Locate the cell with the specified text and output its [x, y] center coordinate. 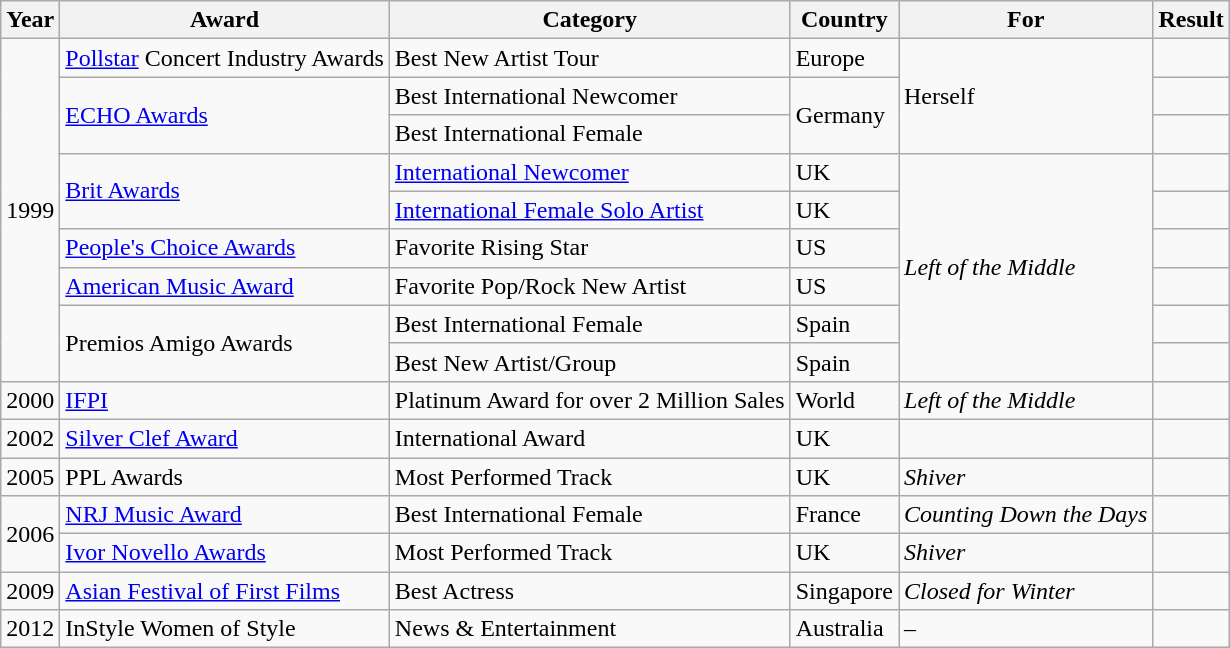
IFPI [224, 400]
International Female Solo Artist [590, 210]
2000 [30, 400]
People's Choice Awards [224, 248]
Premios Amigo Awards [224, 343]
Europe [844, 58]
PPL Awards [224, 477]
Year [30, 20]
Australia [844, 629]
2012 [30, 629]
2002 [30, 438]
World [844, 400]
Closed for Winter [1025, 591]
2005 [30, 477]
For [1025, 20]
1999 [30, 210]
Brit Awards [224, 191]
2009 [30, 591]
Best New Artist/Group [590, 362]
Singapore [844, 591]
International Award [590, 438]
Best Actress [590, 591]
International Newcomer [590, 172]
Country [844, 20]
Counting Down the Days [1025, 515]
Ivor Novello Awards [224, 553]
France [844, 515]
Germany [844, 115]
Best New Artist Tour [590, 58]
ECHO Awards [224, 115]
Pollstar Concert Industry Awards [224, 58]
2006 [30, 534]
NRJ Music Award [224, 515]
Award [224, 20]
Result [1191, 20]
Herself [1025, 96]
Platinum Award for over 2 Million Sales [590, 400]
News & Entertainment [590, 629]
– [1025, 629]
InStyle Women of Style [224, 629]
Favorite Pop/Rock New Artist [590, 286]
Asian Festival of First Films [224, 591]
Silver Clef Award [224, 438]
American Music Award [224, 286]
Category [590, 20]
Best International Newcomer [590, 96]
Favorite Rising Star [590, 248]
